Search for the cell housing the specified text and yield its (x, y) center coordinate. 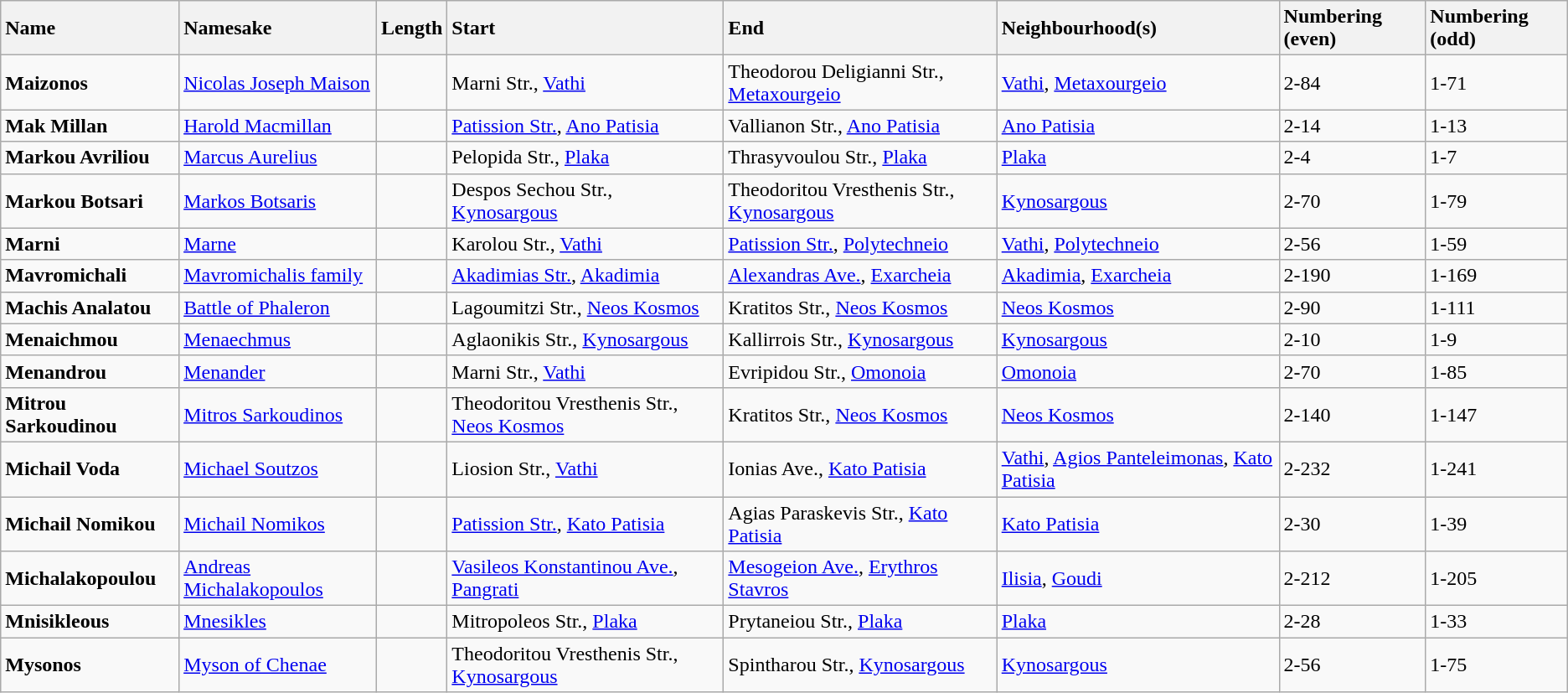
Vallianon Str., Ano Patisia (860, 126)
Mitropoleos Str., Plaka (585, 622)
Omonoia (1137, 371)
Mak Millan (90, 126)
Mysonos (90, 665)
Patission Str., Kato Patisia (585, 523)
Start (585, 28)
Akadimia, Exarcheia (1137, 276)
Despos Sechou Str., Kynosargous (585, 201)
Ano Patisia (1137, 126)
Nicolas Joseph Maison (278, 82)
Theodoritou Vresthenis Str., Neos Kosmos (585, 414)
1-39 (1496, 523)
2-90 (1352, 308)
Menaechmus (278, 339)
Vathi, Polytechneio (1137, 244)
Patission Str., Polytechneio (860, 244)
Michael Soutzos (278, 469)
Mavromichali (90, 276)
Numbering (even) (1352, 28)
Myson of Chenae (278, 665)
Theodorou Deligianni Str., Metaxourgeio (860, 82)
Lagoumitzi Str., Neos Kosmos (585, 308)
Ilisia, Goudi (1137, 578)
Marni (90, 244)
Numbering (odd) (1496, 28)
1-9 (1496, 339)
2-190 (1352, 276)
Prytaneiou Str., Plaka (860, 622)
Patission Str., Ano Patisia (585, 126)
Markou Avriliou (90, 158)
2-140 (1352, 414)
1-75 (1496, 665)
Evripidou Str., Omonoia (860, 371)
1-13 (1496, 126)
Marcus Aurelius (278, 158)
1-147 (1496, 414)
End (860, 28)
Menandrou (90, 371)
2-4 (1352, 158)
1-169 (1496, 276)
Vathi, Metaxourgeio (1137, 82)
1-7 (1496, 158)
Mnisikleous (90, 622)
Kato Patisia (1137, 523)
Machis Analatou (90, 308)
1-205 (1496, 578)
Vasileos Konstantinou Ave., Pangrati (585, 578)
Length (411, 28)
1-33 (1496, 622)
Thrasyvoulou Str., Plaka (860, 158)
Vathi, Agios Panteleimonas, Kato Patisia (1137, 469)
2-28 (1352, 622)
Mnesikles (278, 622)
1-79 (1496, 201)
2-30 (1352, 523)
1-71 (1496, 82)
Andreas Michalakopoulos (278, 578)
Michalakopoulou (90, 578)
Kallirrois Str., Kynosargous (860, 339)
2-232 (1352, 469)
Pelopida Str., Plaka (585, 158)
Karolou Str., Vathi (585, 244)
2-10 (1352, 339)
2-14 (1352, 126)
Alexandras Ave., Exarcheia (860, 276)
Maizonos (90, 82)
Spintharou Str., Kynosargous (860, 665)
Michail Voda (90, 469)
1-59 (1496, 244)
Namesake (278, 28)
1-241 (1496, 469)
Neighbourhood(s) (1137, 28)
1-111 (1496, 308)
Liosion Str., Vathi (585, 469)
Mitros Sarkoudinos (278, 414)
Ionias Ave., Kato Patisia (860, 469)
1-85 (1496, 371)
Mavromichalis family (278, 276)
Markou Botsari (90, 201)
Mitrou Sarkoudinou (90, 414)
Markos Botsaris (278, 201)
Michail Nomikos (278, 523)
Aglaonikis Str., Kynosargous (585, 339)
2-212 (1352, 578)
Mesogeion Ave., Erythros Stavros (860, 578)
Agias Paraskevis Str., Kato Patisia (860, 523)
Akadimias Str., Akadimia (585, 276)
Battle of Phaleron (278, 308)
2-84 (1352, 82)
Name (90, 28)
Michail Nomikou (90, 523)
Harold Macmillan (278, 126)
Menander (278, 371)
Marne (278, 244)
Menaichmou (90, 339)
